Locate the cell with the specified text and output its (X, Y) center coordinate. 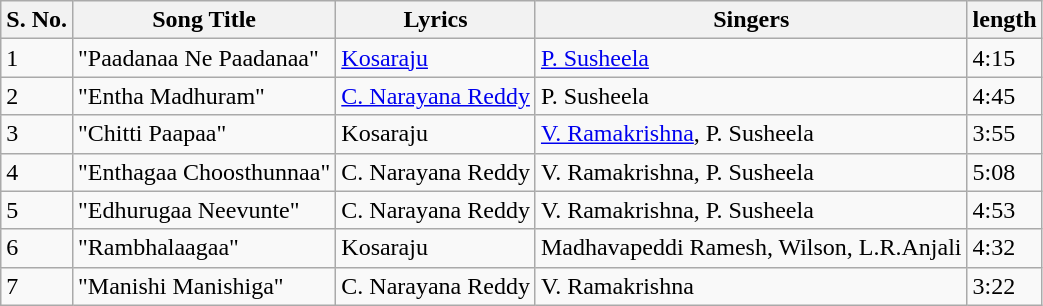
"Paadanaa Ne Paadanaa" (204, 58)
Lyrics (436, 20)
"Manishi Manishiga" (204, 286)
4:53 (1004, 210)
3:55 (1004, 134)
4:32 (1004, 248)
"Enthagaa Choosthunnaa" (204, 172)
"Edhurugaa Neevunte" (204, 210)
3 (37, 134)
4:15 (1004, 58)
"Entha Madhuram" (204, 96)
2 (37, 96)
4 (37, 172)
5:08 (1004, 172)
3:22 (1004, 286)
length (1004, 20)
6 (37, 248)
"Chitti Paapaa" (204, 134)
1 (37, 58)
Madhavapeddi Ramesh, Wilson, L.R.Anjali (751, 248)
"Rambhalaagaa" (204, 248)
7 (37, 286)
S. No. (37, 20)
V. Ramakrishna (751, 286)
5 (37, 210)
Singers (751, 20)
4:45 (1004, 96)
Song Title (204, 20)
